Pinpoint the cell where the given text exists, returning its [x, y] midpoint coordinate. 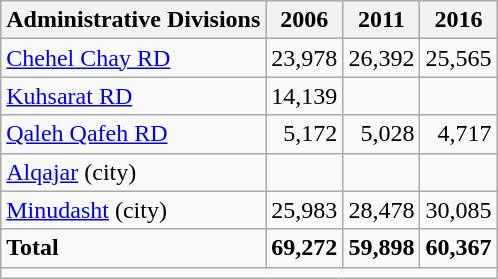
25,565 [458, 58]
30,085 [458, 210]
69,272 [304, 248]
Qaleh Qafeh RD [134, 134]
Alqajar (city) [134, 172]
2006 [304, 20]
59,898 [382, 248]
28,478 [382, 210]
Chehel Chay RD [134, 58]
60,367 [458, 248]
Total [134, 248]
26,392 [382, 58]
14,139 [304, 96]
Administrative Divisions [134, 20]
2011 [382, 20]
4,717 [458, 134]
2016 [458, 20]
5,172 [304, 134]
5,028 [382, 134]
25,983 [304, 210]
Minudasht (city) [134, 210]
Kuhsarat RD [134, 96]
23,978 [304, 58]
